Detect which cell encompasses the target text, then output its [x, y] center coordinate. 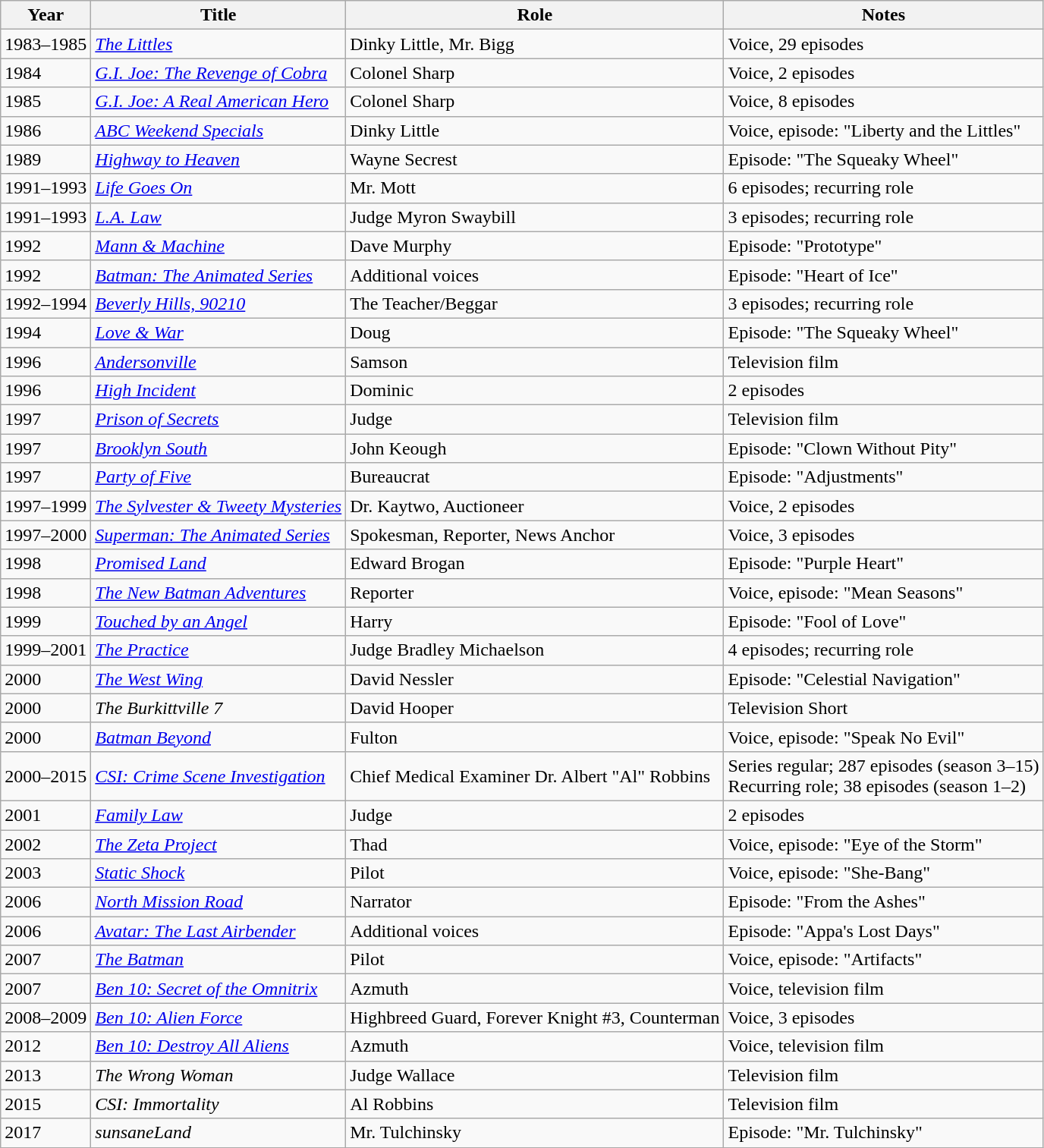
2015 [46, 1104]
Title [219, 15]
Reporter [535, 593]
Dinky Little, Mr. Bigg [535, 44]
Episode: "Fool of Love" [883, 621]
Harry [535, 621]
Voice, 29 episodes [883, 44]
Voice, episode: "She-Bang" [883, 873]
Al Robbins [535, 1104]
High Incident [219, 391]
Episode: "Celestial Navigation" [883, 679]
The Practice [219, 650]
Mr. Tulchinsky [535, 1133]
Voice, episode: "Eye of the Storm" [883, 844]
G.I. Joe: A Real American Hero [219, 102]
Ben 10: Destroy All Aliens [219, 1046]
Superman: The Animated Series [219, 535]
Voice, episode: "Liberty and the Littles" [883, 131]
Ben 10: Secret of the Omnitrix [219, 989]
1994 [46, 332]
Bureaucrat [535, 477]
1983–1985 [46, 44]
The New Batman Adventures [219, 593]
1992–1994 [46, 304]
CSI: Crime Scene Investigation [219, 775]
Thad [535, 844]
The Burkittville 7 [219, 708]
Episode: "Clown Without Pity" [883, 448]
Dr. Kaytwo, Auctioneer [535, 506]
2017 [46, 1133]
Chief Medical Examiner Dr. Albert "Al" Robbins [535, 775]
Episode: "Mr. Tulchinsky" [883, 1133]
G.I. Joe: The Revenge of Cobra [219, 73]
Party of Five [219, 477]
1986 [46, 131]
Dave Murphy [535, 246]
1989 [46, 159]
The Sylvester & Tweety Mysteries [219, 506]
Episode: "Adjustments" [883, 477]
1984 [46, 73]
Love & War [219, 332]
Brooklyn South [219, 448]
Mann & Machine [219, 246]
2008–2009 [46, 1017]
Highbreed Guard, Forever Knight #3, Counterman [535, 1017]
2000–2015 [46, 775]
Samson [535, 362]
Edward Brogan [535, 564]
6 episodes; recurring role [883, 188]
Touched by an Angel [219, 621]
Prison of Secrets [219, 420]
4 episodes; recurring role [883, 650]
Dinky Little [535, 131]
2001 [46, 815]
Batman: The Animated Series [219, 275]
1985 [46, 102]
Episode: "From the Ashes" [883, 902]
2012 [46, 1046]
ABC Weekend Specials [219, 131]
The West Wing [219, 679]
Ben 10: Alien Force [219, 1017]
Episode: "Appa's Lost Days" [883, 931]
Episode: "Prototype" [883, 246]
1997–2000 [46, 535]
Year [46, 15]
Promised Land [219, 564]
Avatar: The Last Airbender [219, 931]
Doug [535, 332]
2002 [46, 844]
Judge Wallace [535, 1075]
David Hooper [535, 708]
Family Law [219, 815]
Episode: "Purple Heart" [883, 564]
1997–1999 [46, 506]
Static Shock [219, 873]
1999–2001 [46, 650]
Wayne Secrest [535, 159]
Fulton [535, 737]
Life Goes On [219, 188]
Episode: "Heart of Ice" [883, 275]
North Mission Road [219, 902]
CSI: Immortality [219, 1104]
Beverly Hills, 90210 [219, 304]
The Littles [219, 44]
Andersonville [219, 362]
Judge Bradley Michaelson [535, 650]
The Wrong Woman [219, 1075]
Narrator [535, 902]
Voice, episode: "Speak No Evil" [883, 737]
Judge Myron Swaybill [535, 217]
2013 [46, 1075]
1999 [46, 621]
Highway to Heaven [219, 159]
David Nessler [535, 679]
Role [535, 15]
The Zeta Project [219, 844]
John Keough [535, 448]
2003 [46, 873]
Notes [883, 15]
Batman Beyond [219, 737]
Spokesman, Reporter, News Anchor [535, 535]
The Teacher/Beggar [535, 304]
sunsaneLand [219, 1133]
Series regular; 287 episodes (season 3–15)Recurring role; 38 episodes (season 1–2) [883, 775]
Voice, episode: "Artifacts" [883, 960]
Mr. Mott [535, 188]
Dominic [535, 391]
The Batman [219, 960]
L.A. Law [219, 217]
Television Short [883, 708]
Voice, 8 episodes [883, 102]
Voice, episode: "Mean Seasons" [883, 593]
